Extract the [X, Y] coordinate from the center of the cell holding the provided text.  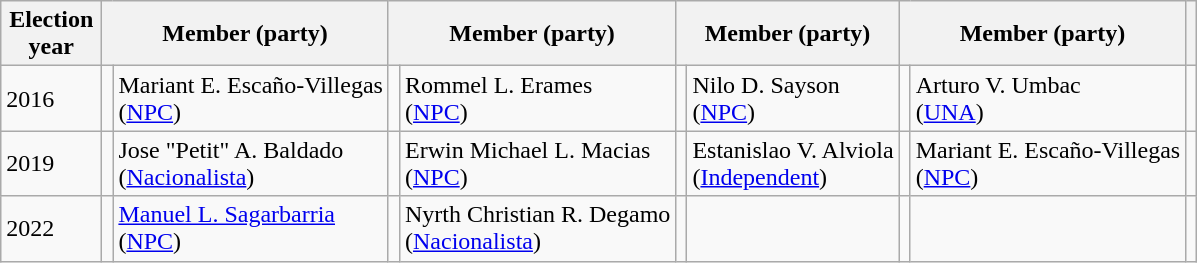
Nilo D. Sayson(NPC) [793, 98]
Manuel L. Sagarbarria(NPC) [251, 228]
Jose "Petit" A. Baldado(Nacionalista) [251, 164]
2022 [52, 228]
Estanislao V. Alviola(Independent) [793, 164]
2016 [52, 98]
Rommel L. Erames(NPC) [537, 98]
2019 [52, 164]
Nyrth Christian R. Degamo (Nacionalista) [537, 228]
Arturo V. Umbac(UNA) [1048, 98]
Electionyear [52, 34]
Erwin Michael L. Macias(NPC) [537, 164]
